Extract the (x, y) coordinate from the center of the cell holding the provided text.  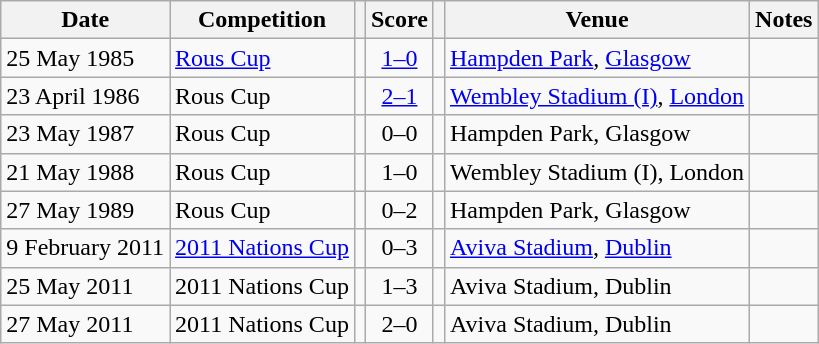
Competition (262, 20)
25 May 2011 (86, 286)
9 February 2011 (86, 248)
0–3 (399, 248)
27 May 1989 (86, 210)
21 May 1988 (86, 172)
0–2 (399, 210)
1–3 (399, 286)
27 May 2011 (86, 324)
0–0 (399, 134)
Venue (596, 20)
23 May 1987 (86, 134)
2–1 (399, 96)
Notes (784, 20)
2–0 (399, 324)
Date (86, 20)
25 May 1985 (86, 58)
23 April 1986 (86, 96)
Score (399, 20)
